Find where the given text appears and provide that cell's center as [x, y] coordinate. 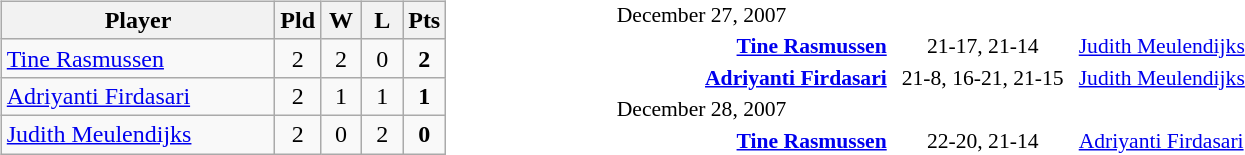
Pld [298, 20]
21-17, 21-14 [982, 46]
L [382, 20]
Pts [424, 20]
Judith Meulendijks [138, 134]
21-8, 16-21, 21-15 [982, 77]
W [342, 20]
22-20, 21-14 [982, 140]
Player [138, 20]
